Return the (X, Y) coordinate for the center point of the cell that contains the specified text.  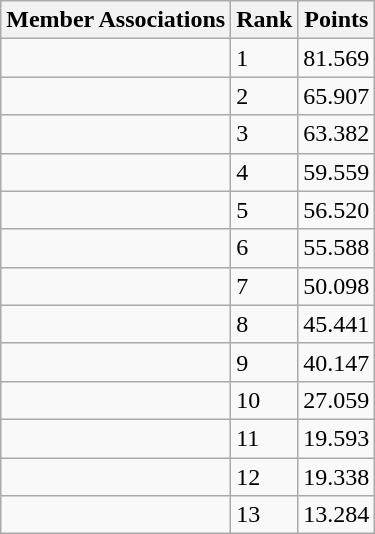
59.559 (336, 172)
81.569 (336, 58)
3 (264, 134)
13 (264, 515)
9 (264, 362)
11 (264, 438)
65.907 (336, 96)
4 (264, 172)
56.520 (336, 210)
7 (264, 286)
Member Associations (116, 20)
Points (336, 20)
40.147 (336, 362)
1 (264, 58)
55.588 (336, 248)
63.382 (336, 134)
10 (264, 400)
13.284 (336, 515)
50.098 (336, 286)
19.338 (336, 477)
8 (264, 324)
2 (264, 96)
27.059 (336, 400)
19.593 (336, 438)
5 (264, 210)
12 (264, 477)
Rank (264, 20)
6 (264, 248)
45.441 (336, 324)
